Search for the cell housing the specified text and yield its (X, Y) center coordinate. 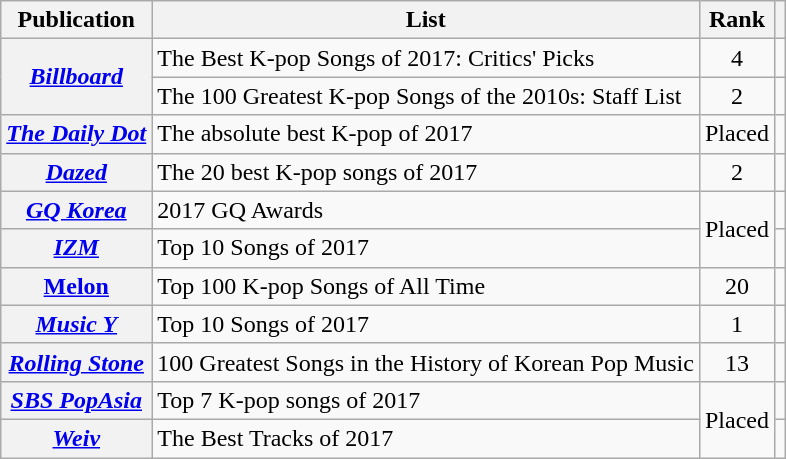
13 (736, 362)
GQ Korea (76, 210)
The Daily Dot (76, 134)
Top 7 K-pop songs of 2017 (426, 400)
Publication (76, 20)
IZM (76, 248)
Melon (76, 286)
Billboard (76, 77)
The 100 Greatest K-pop Songs of the 2010s: Staff List (426, 96)
100 Greatest Songs in the History of Korean Pop Music (426, 362)
Weiv (76, 438)
Music Y (76, 324)
Top 100 K-pop Songs of All Time (426, 286)
20 (736, 286)
The Best Tracks of 2017 (426, 438)
2017 GQ Awards (426, 210)
The 20 best K-pop songs of 2017 (426, 172)
4 (736, 58)
Rank (736, 20)
SBS PopAsia (76, 400)
The absolute best K-pop of 2017 (426, 134)
Dazed (76, 172)
Rolling Stone (76, 362)
List (426, 20)
1 (736, 324)
The Best K-pop Songs of 2017: Critics' Picks (426, 58)
